Search for the cell housing the specified text and yield its [X, Y] center coordinate. 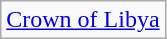
Crown of Libya [83, 20]
